Search for the cell housing the specified text and yield its (X, Y) center coordinate. 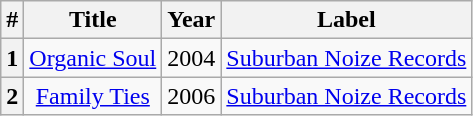
Title (93, 20)
# (12, 20)
Label (346, 20)
2006 (192, 96)
Year (192, 20)
2 (12, 96)
Organic Soul (93, 58)
2004 (192, 58)
Family Ties (93, 96)
1 (12, 58)
